Find where the given text appears and provide that cell's center as (x, y) coordinate. 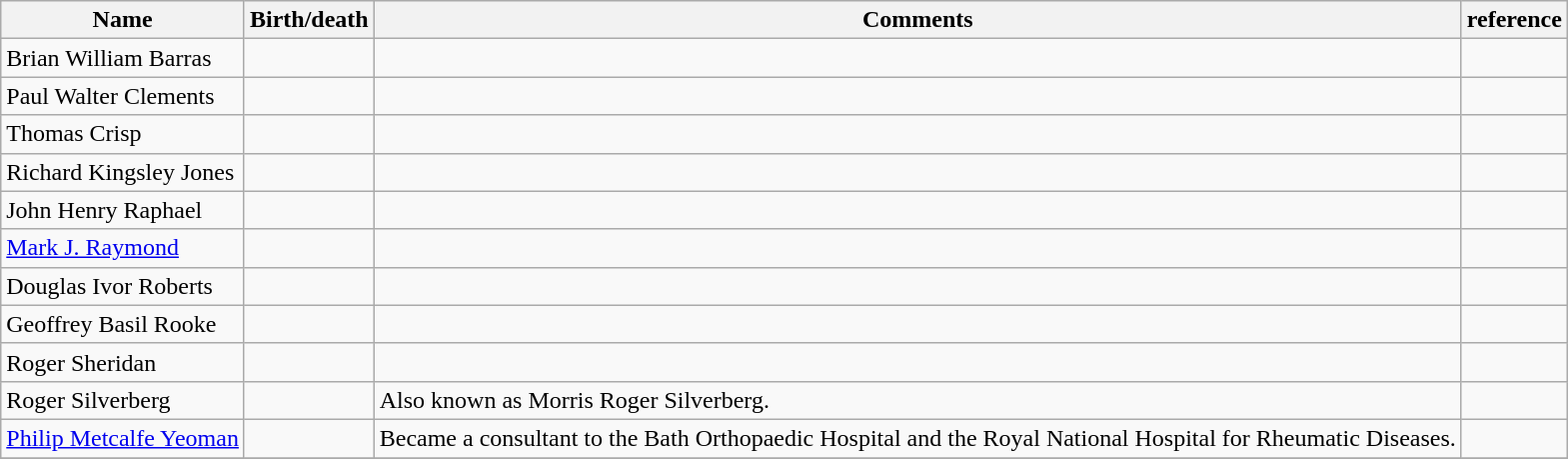
Philip Metcalfe Yeoman (123, 438)
reference (1514, 20)
Roger Silverberg (123, 400)
Comments (917, 20)
John Henry Raphael (123, 210)
Became a consultant to the Bath Orthopaedic Hospital and the Royal National Hospital for Rheumatic Diseases. (917, 438)
Paul Walter Clements (123, 96)
Brian William Barras (123, 58)
Roger Sheridan (123, 362)
Also known as Morris Roger Silverberg. (917, 400)
Thomas Crisp (123, 134)
Birth/death (309, 20)
Richard Kingsley Jones (123, 172)
Name (123, 20)
Mark J. Raymond (123, 248)
Douglas Ivor Roberts (123, 286)
Geoffrey Basil Rooke (123, 324)
